For the text-containing cell, return its midpoint in [X, Y] coordinate format. 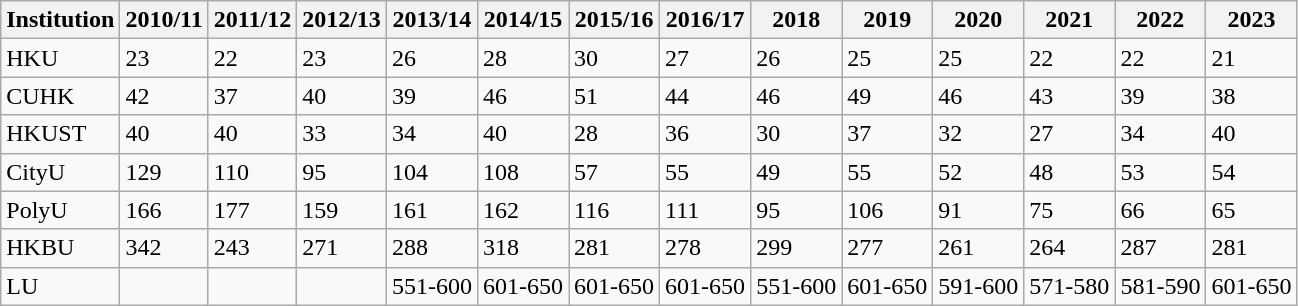
PolyU [60, 210]
65 [1252, 210]
2016/17 [706, 20]
2010/11 [164, 20]
571-580 [1070, 286]
318 [522, 248]
2020 [978, 20]
161 [432, 210]
33 [342, 134]
2019 [888, 20]
Institution [60, 20]
2013/14 [432, 20]
66 [1160, 210]
42 [164, 96]
75 [1070, 210]
299 [796, 248]
2022 [1160, 20]
278 [706, 248]
44 [706, 96]
32 [978, 134]
91 [978, 210]
48 [1070, 172]
110 [252, 172]
177 [252, 210]
159 [342, 210]
261 [978, 248]
2012/13 [342, 20]
116 [614, 210]
2014/15 [522, 20]
51 [614, 96]
HKUST [60, 134]
166 [164, 210]
2018 [796, 20]
581-590 [1160, 286]
2011/12 [252, 20]
53 [1160, 172]
243 [252, 248]
21 [1252, 58]
277 [888, 248]
129 [164, 172]
36 [706, 134]
108 [522, 172]
52 [978, 172]
LU [60, 286]
2023 [1252, 20]
38 [1252, 96]
2021 [1070, 20]
HKBU [60, 248]
287 [1160, 248]
342 [164, 248]
162 [522, 210]
HKU [60, 58]
111 [706, 210]
54 [1252, 172]
43 [1070, 96]
591-600 [978, 286]
288 [432, 248]
106 [888, 210]
57 [614, 172]
271 [342, 248]
2015/16 [614, 20]
CUHK [60, 96]
264 [1070, 248]
104 [432, 172]
CityU [60, 172]
